Identify which cell holds the provided text, then report its [x, y] central coordinate. 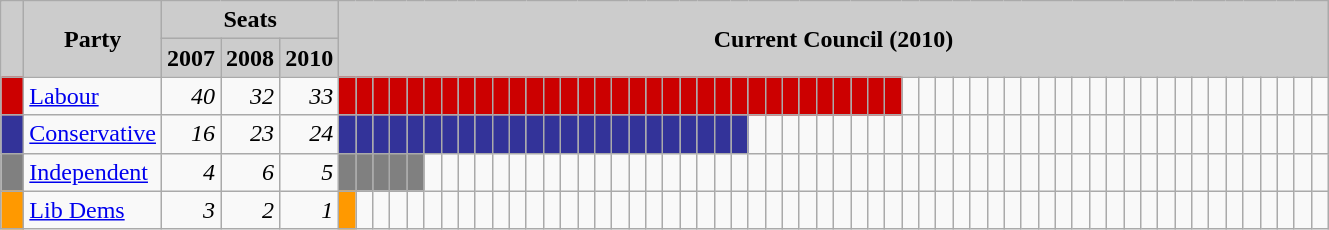
40 [192, 96]
23 [250, 134]
4 [192, 172]
16 [192, 134]
2008 [250, 58]
1 [310, 210]
5 [310, 172]
Independent [93, 172]
Seats [250, 20]
24 [310, 134]
33 [310, 96]
6 [250, 172]
2010 [310, 58]
Conservative [93, 134]
Current Council (2010) [834, 39]
2007 [192, 58]
2 [250, 210]
Labour [93, 96]
32 [250, 96]
Party [93, 39]
3 [192, 210]
Lib Dems [93, 210]
